Scan for the cell matching the given text and deliver its [X, Y] coordinate at center. 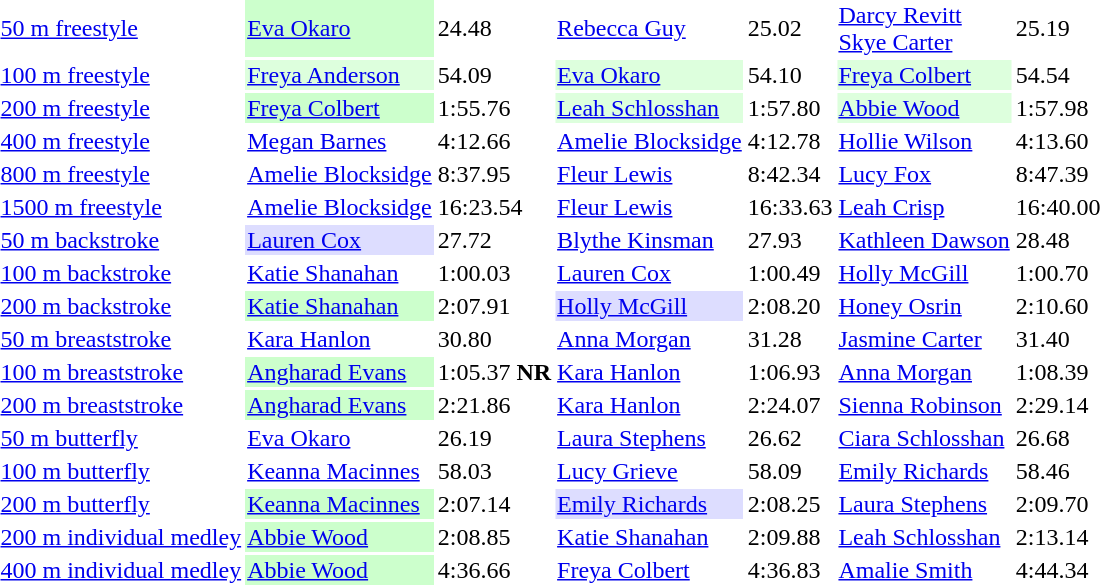
2:09.88 [790, 537]
26.62 [790, 438]
4:36.66 [494, 570]
27.93 [790, 240]
Lucy Fox [924, 174]
Darcy RevittSkye Carter [924, 28]
2:07.14 [494, 504]
Sienna Robinson [924, 405]
1:05.37 NR [494, 372]
2:08.25 [790, 504]
1:55.76 [494, 108]
58.09 [790, 471]
Ciara Schlosshan [924, 438]
8:42.34 [790, 174]
4:36.83 [790, 570]
1:57.80 [790, 108]
Rebecca Guy [650, 28]
58.03 [494, 471]
Leah Crisp [924, 207]
2:08.85 [494, 537]
2:08.20 [790, 306]
Lucy Grieve [650, 471]
26.19 [494, 438]
Jasmine Carter [924, 339]
1:00.49 [790, 273]
54.09 [494, 75]
1:00.03 [494, 273]
25.02 [790, 28]
Hollie Wilson [924, 141]
27.72 [494, 240]
2:21.86 [494, 405]
31.28 [790, 339]
Honey Osrin [924, 306]
16:23.54 [494, 207]
4:12.66 [494, 141]
Megan Barnes [340, 141]
24.48 [494, 28]
Kathleen Dawson [924, 240]
Blythe Kinsman [650, 240]
8:37.95 [494, 174]
2:24.07 [790, 405]
2:07.91 [494, 306]
Freya Anderson [340, 75]
16:33.63 [790, 207]
4:12.78 [790, 141]
54.10 [790, 75]
1:06.93 [790, 372]
Amalie Smith [924, 570]
30.80 [494, 339]
